For the text-containing cell, return its midpoint in [X, Y] coordinate format. 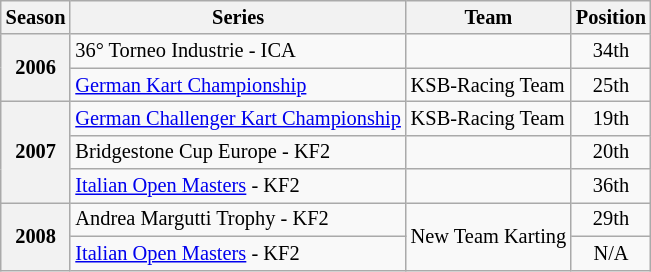
Season [36, 17]
German Challenger Kart Championship [238, 118]
19th [611, 118]
36° Torneo Industrie - ICA [238, 51]
29th [611, 219]
20th [611, 152]
N/A [611, 253]
Position [611, 17]
25th [611, 85]
2006 [36, 68]
Team [488, 17]
34th [611, 51]
New Team Karting [488, 236]
2007 [36, 152]
Andrea Margutti Trophy - KF2 [238, 219]
Bridgestone Cup Europe - KF2 [238, 152]
2008 [36, 236]
German Kart Championship [238, 85]
36th [611, 186]
Series [238, 17]
